Locate the cell with the specified text and output its [x, y] center coordinate. 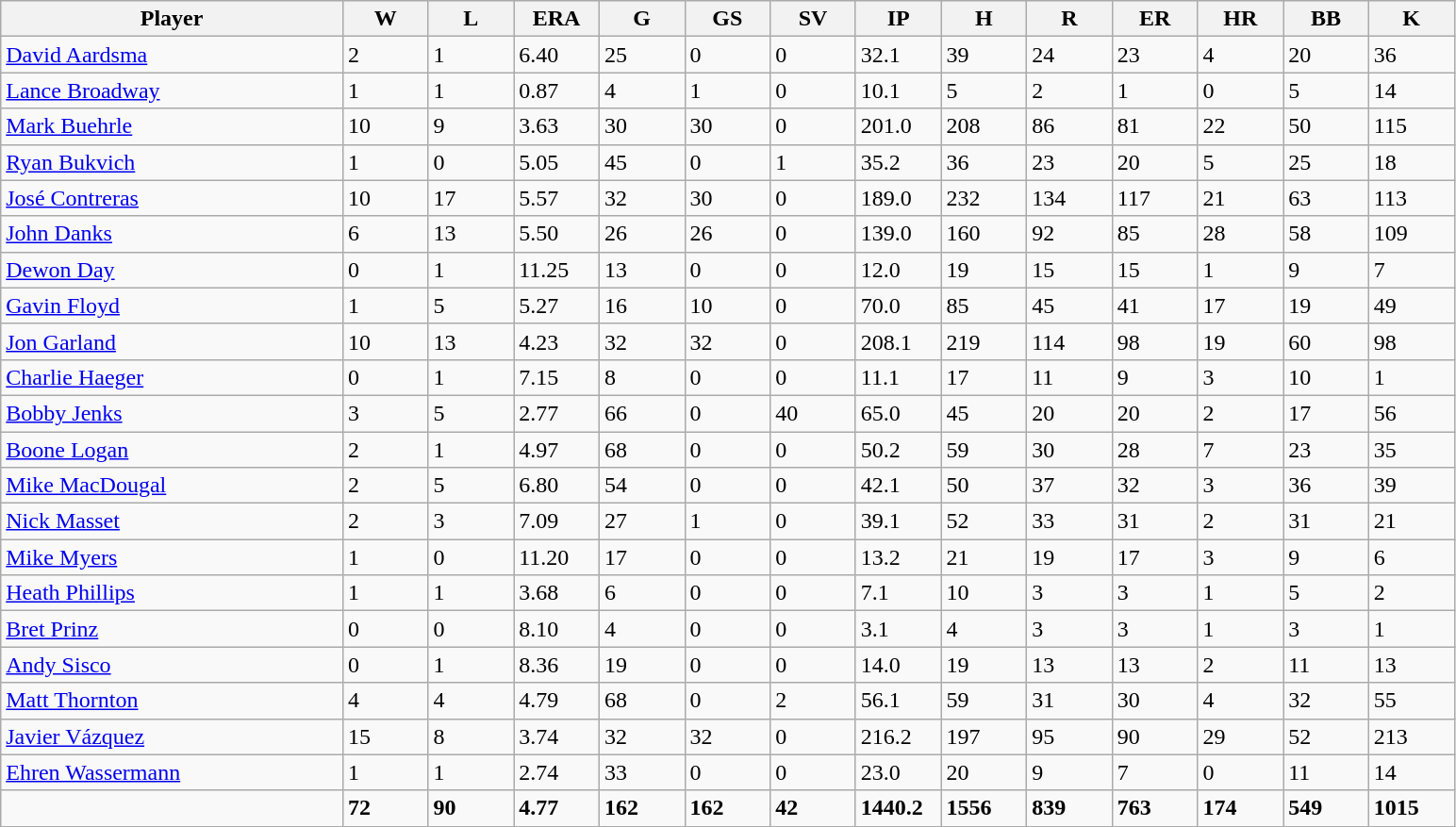
32.1 [898, 55]
2.77 [556, 413]
Ryan Bukvich [172, 162]
37 [1069, 486]
86 [1069, 126]
2.74 [556, 772]
IP [898, 19]
70.0 [898, 306]
4.77 [556, 808]
8.36 [556, 665]
42.1 [898, 486]
5.57 [556, 198]
134 [1069, 198]
ER [1154, 19]
José Contreras [172, 198]
41 [1154, 306]
197 [984, 736]
4.79 [556, 701]
5.05 [556, 162]
763 [1154, 808]
David Aardsma [172, 55]
1440.2 [898, 808]
Gavin Floyd [172, 306]
35.2 [898, 162]
Player [172, 19]
55 [1411, 701]
115 [1411, 126]
Andy Sisco [172, 665]
L [472, 19]
John Danks [172, 234]
Mike MacDougal [172, 486]
139.0 [898, 234]
Charlie Haeger [172, 377]
174 [1241, 808]
23.0 [898, 772]
208 [984, 126]
Nick Masset [172, 521]
66 [641, 413]
Jon Garland [172, 341]
22 [1241, 126]
50.2 [898, 450]
10.1 [898, 91]
R [1069, 19]
72 [385, 808]
Lance Broadway [172, 91]
39.1 [898, 521]
Dewon Day [172, 270]
1556 [984, 808]
839 [1069, 808]
54 [641, 486]
3.63 [556, 126]
60 [1326, 341]
BB [1326, 19]
117 [1154, 198]
11.20 [556, 557]
W [385, 19]
58 [1326, 234]
219 [984, 341]
6.40 [556, 55]
49 [1411, 306]
SV [813, 19]
18 [1411, 162]
95 [1069, 736]
1015 [1411, 808]
216.2 [898, 736]
5.27 [556, 306]
201.0 [898, 126]
Bobby Jenks [172, 413]
4.97 [556, 450]
189.0 [898, 198]
Bret Prinz [172, 629]
Mike Myers [172, 557]
K [1411, 19]
109 [1411, 234]
Ehren Wassermann [172, 772]
8.10 [556, 629]
Mark Buehrle [172, 126]
3.68 [556, 593]
Javier Vázquez [172, 736]
G [641, 19]
6.80 [556, 486]
27 [641, 521]
24 [1069, 55]
7.09 [556, 521]
56 [1411, 413]
4.23 [556, 341]
Boone Logan [172, 450]
14.0 [898, 665]
114 [1069, 341]
232 [984, 198]
Matt Thornton [172, 701]
35 [1411, 450]
3.1 [898, 629]
160 [984, 234]
GS [728, 19]
Heath Phillips [172, 593]
7.15 [556, 377]
65.0 [898, 413]
16 [641, 306]
H [984, 19]
11.1 [898, 377]
92 [1069, 234]
29 [1241, 736]
5.50 [556, 234]
56.1 [898, 701]
12.0 [898, 270]
549 [1326, 808]
7.1 [898, 593]
ERA [556, 19]
213 [1411, 736]
208.1 [898, 341]
0.87 [556, 91]
113 [1411, 198]
81 [1154, 126]
40 [813, 413]
11.25 [556, 270]
42 [813, 808]
63 [1326, 198]
13.2 [898, 557]
HR [1241, 19]
3.74 [556, 736]
